Search for the cell housing the specified text and yield its [X, Y] center coordinate. 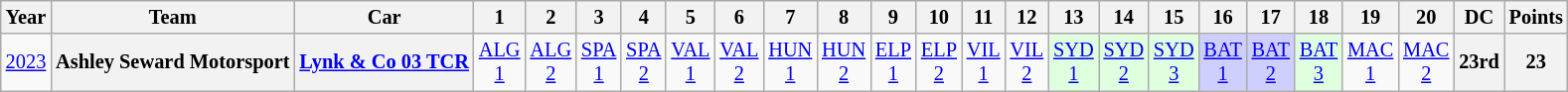
ELP1 [893, 62]
BAT3 [1319, 62]
6 [739, 17]
10 [939, 17]
MAC2 [1426, 62]
ALG1 [500, 62]
SPA2 [644, 62]
Car [384, 17]
HUN2 [844, 62]
VAL2 [739, 62]
SYD3 [1174, 62]
17 [1271, 17]
ELP2 [939, 62]
16 [1222, 17]
SPA1 [598, 62]
20 [1426, 17]
2 [550, 17]
2023 [26, 62]
1 [500, 17]
MAC1 [1370, 62]
19 [1370, 17]
12 [1026, 17]
5 [690, 17]
SYD2 [1124, 62]
13 [1073, 17]
8 [844, 17]
18 [1319, 17]
11 [984, 17]
VIL1 [984, 62]
4 [644, 17]
Team [173, 17]
Points [1536, 17]
3 [598, 17]
DC [1479, 17]
BAT1 [1222, 62]
Year [26, 17]
VAL1 [690, 62]
15 [1174, 17]
14 [1124, 17]
23 [1536, 62]
7 [790, 17]
HUN1 [790, 62]
VIL2 [1026, 62]
ALG2 [550, 62]
23rd [1479, 62]
Lynk & Co 03 TCR [384, 62]
9 [893, 17]
SYD1 [1073, 62]
Ashley Seward Motorsport [173, 62]
BAT2 [1271, 62]
